Pinpoint the cell where the given text exists, returning its [X, Y] midpoint coordinate. 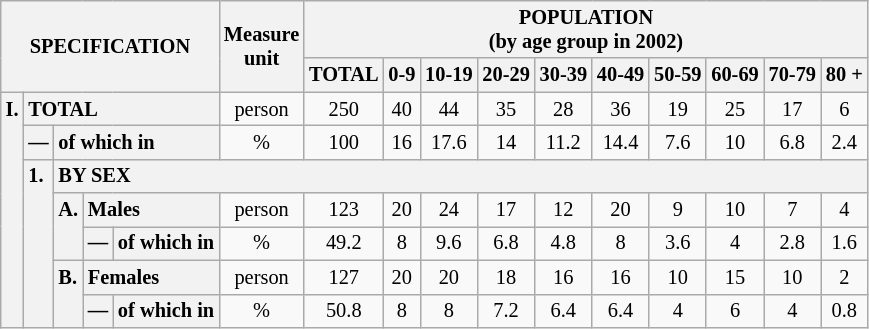
Measure unit [262, 46]
1.6 [844, 243]
11.2 [564, 142]
28 [564, 109]
SPECIFICATION [110, 46]
12 [564, 210]
4.8 [564, 243]
15 [734, 277]
36 [620, 109]
9.6 [448, 243]
B. [68, 294]
14 [506, 142]
40-49 [620, 75]
0-9 [402, 75]
10-19 [448, 75]
50-59 [678, 75]
3.6 [678, 243]
18 [506, 277]
9 [678, 210]
44 [448, 109]
80 + [844, 75]
25 [734, 109]
BY SEX [461, 176]
14.4 [620, 142]
1. [38, 243]
2.4 [844, 142]
40 [402, 109]
60-69 [734, 75]
123 [344, 210]
50.8 [344, 311]
127 [344, 277]
Females [151, 277]
19 [678, 109]
Males [151, 210]
30-39 [564, 75]
35 [506, 109]
POPULATION (by age group in 2002) [586, 29]
49.2 [344, 243]
2 [844, 277]
100 [344, 142]
2.8 [792, 243]
250 [344, 109]
7.2 [506, 311]
7.6 [678, 142]
20-29 [506, 75]
17.6 [448, 142]
I. [12, 210]
24 [448, 210]
7 [792, 210]
0.8 [844, 311]
70-79 [792, 75]
A. [68, 226]
